For the text-containing cell, return its midpoint in (X, Y) coordinate format. 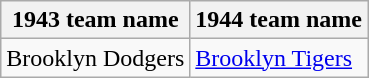
1944 team name (279, 20)
Brooklyn Dodgers (96, 58)
Brooklyn Tigers (279, 58)
1943 team name (96, 20)
